Identify which cell holds the provided text, then report its (x, y) central coordinate. 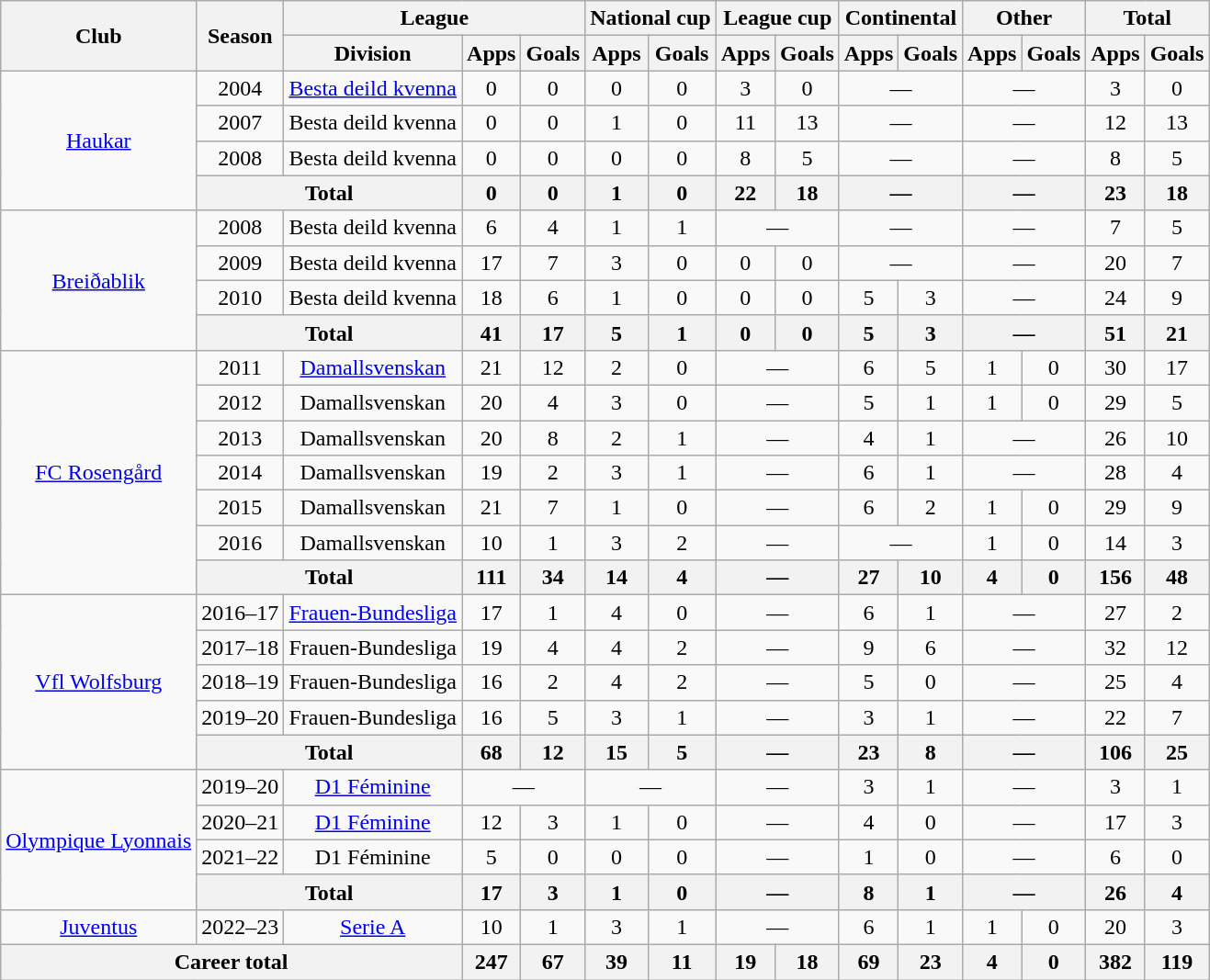
Olympique Lyonnais (99, 839)
119 (1177, 962)
34 (553, 578)
2021–22 (241, 857)
32 (1115, 648)
Career total (232, 962)
Division (373, 53)
League cup (777, 18)
68 (492, 752)
Other (1024, 18)
2015 (241, 508)
Club (99, 36)
30 (1115, 367)
2018–19 (241, 682)
2011 (241, 367)
Vfl Wolfsburg (99, 682)
106 (1115, 752)
2014 (241, 473)
111 (492, 578)
69 (868, 962)
2012 (241, 402)
Continental (900, 18)
15 (616, 752)
2007 (241, 123)
24 (1115, 298)
National cup (650, 18)
Haukar (99, 141)
28 (1115, 473)
247 (492, 962)
2004 (241, 88)
2016–17 (241, 613)
2016 (241, 543)
2017–18 (241, 648)
2009 (241, 263)
39 (616, 962)
FC Rosengård (99, 472)
Breiðablik (99, 280)
67 (553, 962)
Juventus (99, 927)
51 (1115, 332)
48 (1177, 578)
Serie A (373, 927)
2013 (241, 438)
Season (241, 36)
League (435, 18)
382 (1115, 962)
41 (492, 332)
2010 (241, 298)
2020–21 (241, 822)
156 (1115, 578)
2022–23 (241, 927)
